Output the [X, Y] coordinate of the center of the cell containing the given text.  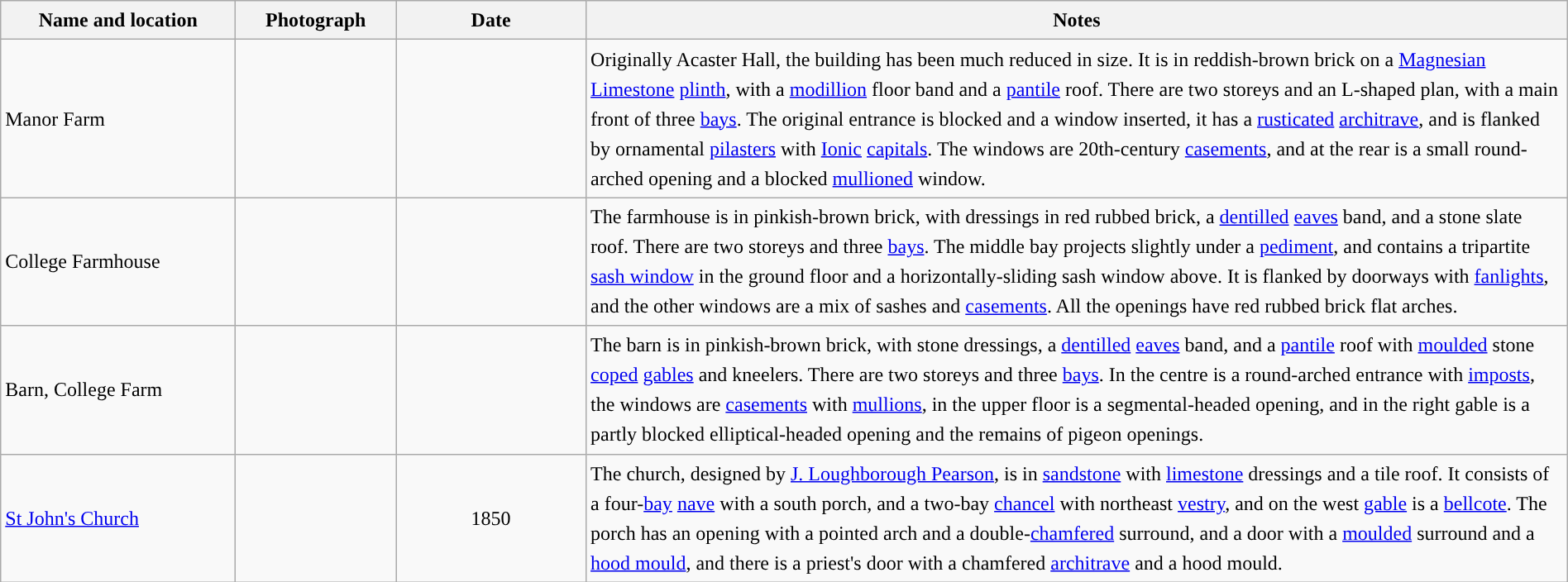
Date [491, 20]
Manor Farm [118, 119]
Barn, College Farm [118, 390]
St John's Church [118, 518]
Name and location [118, 20]
Photograph [316, 20]
Notes [1077, 20]
1850 [491, 518]
College Farmhouse [118, 261]
